Identify which cell holds the provided text, then report its [x, y] central coordinate. 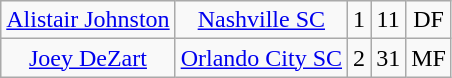
1 [360, 20]
31 [388, 58]
MF [429, 58]
DF [429, 20]
Alistair Johnston [88, 20]
Nashville SC [261, 20]
11 [388, 20]
Orlando City SC [261, 58]
Joey DeZart [88, 58]
2 [360, 58]
